Scan for the cell matching the given text and deliver its [X, Y] coordinate at center. 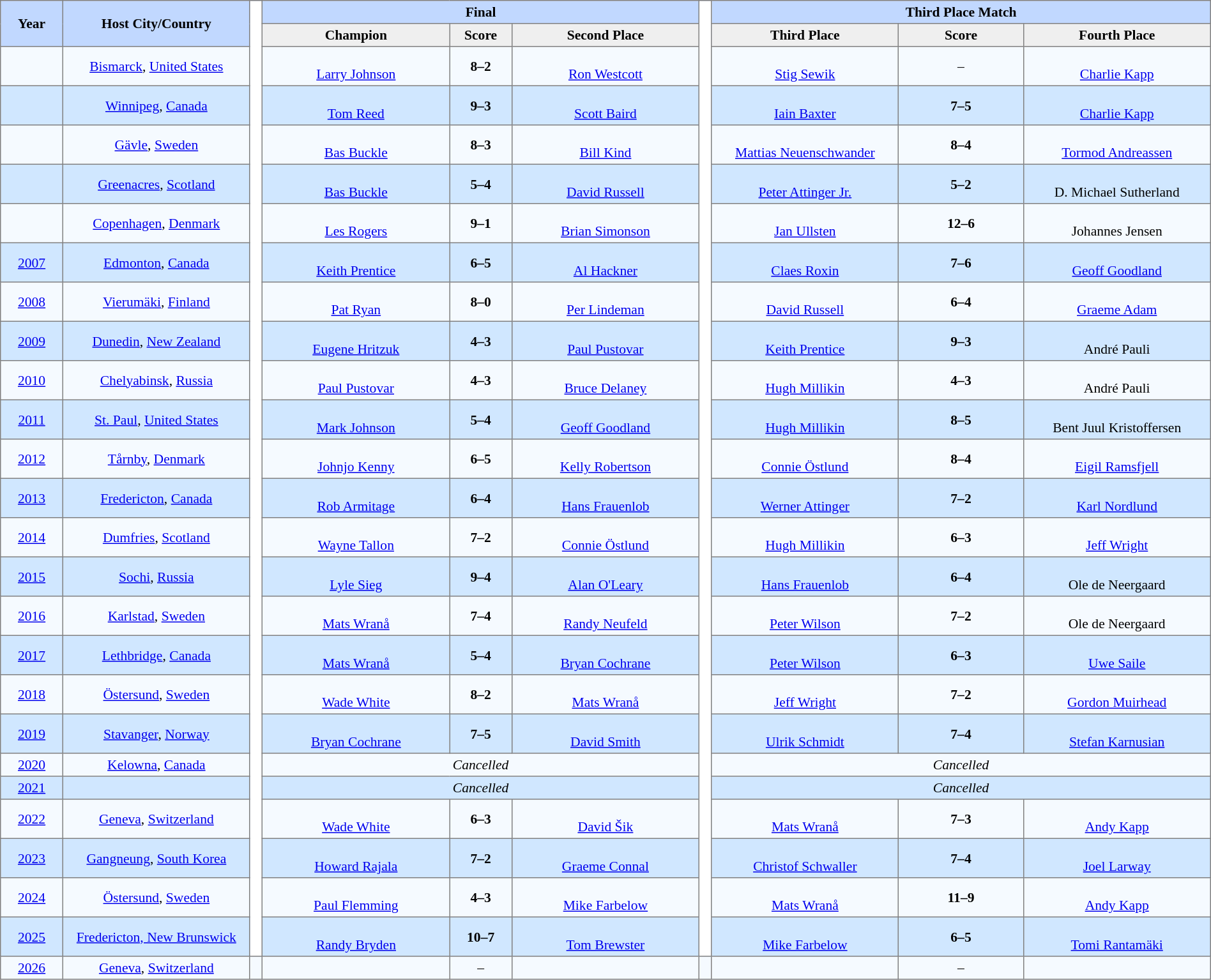
Third Place [805, 35]
Les Rogers [356, 223]
Rob Armitage [356, 498]
Johnjo Kenny [356, 459]
Peter Attinger Jr. [805, 184]
Scott Baird [605, 105]
Karl Nordlund [1116, 498]
Bill Kind [605, 145]
2017 [32, 655]
Brian Simonson [605, 223]
2018 [32, 695]
Jan Ullsten [805, 223]
Karlstad, Sweden [156, 616]
Tormod Andreassen [1116, 145]
David Smith [605, 734]
Greenacres, Scotland [156, 184]
Tårnby, Denmark [156, 459]
5–2 [961, 184]
Gordon Muirhead [1116, 695]
Kelly Robertson [605, 459]
Dunedin, New Zealand [156, 341]
Iain Baxter [805, 105]
10–7 [481, 937]
Dumfries, Scotland [156, 538]
Larry Johnson [356, 66]
2020 [32, 765]
2008 [32, 302]
Ron Westcott [605, 66]
Bent Juul Kristoffersen [1116, 419]
Chelyabinsk, Russia [156, 381]
Champion [356, 35]
Tom Reed [356, 105]
2007 [32, 262]
Final [481, 12]
Gävle, Sweden [156, 145]
Mark Johnson [356, 419]
2009 [32, 341]
Alan O'Leary [605, 577]
Sochi, Russia [156, 577]
Kelowna, Canada [156, 765]
8–5 [961, 419]
Paul Flemming [356, 898]
Howard Rajala [356, 858]
Bismarck, United States [156, 66]
Randy Bryden [356, 937]
St. Paul, United States [156, 419]
2026 [32, 968]
Bruce Delaney [605, 381]
7–6 [961, 262]
Johannes Jensen [1116, 223]
Wayne Tallon [356, 538]
2023 [32, 858]
2015 [32, 577]
11–9 [961, 898]
Mattias Neuenschwander [805, 145]
Fourth Place [1116, 35]
Winnipeg, Canada [156, 105]
Claes Roxin [805, 262]
Year [32, 24]
Uwe Saile [1116, 655]
Eugene Hritzuk [356, 341]
Stig Sewik [805, 66]
Gangneung, South Korea [156, 858]
Christof Schwaller [805, 858]
2011 [32, 419]
2025 [32, 937]
2013 [32, 498]
Host City/Country [156, 24]
Graeme Adam [1116, 302]
8–3 [481, 145]
Per Lindeman [605, 302]
2021 [32, 788]
2019 [32, 734]
12–6 [961, 223]
2010 [32, 381]
Lyle Sieg [356, 577]
Pat Ryan [356, 302]
9–4 [481, 577]
Graeme Connal [605, 858]
2014 [32, 538]
2012 [32, 459]
7–3 [961, 819]
Tom Brewster [605, 937]
Lethbridge, Canada [156, 655]
Vierumäki, Finland [156, 302]
Fredericton, Canada [156, 498]
2022 [32, 819]
David Šik [605, 819]
Fredericton, New Brunswick [156, 937]
Al Hackner [605, 262]
8–0 [481, 302]
Joel Larway [1116, 858]
Werner Attinger [805, 498]
Tomi Rantamäki [1116, 937]
Eigil Ramsfjell [1116, 459]
2016 [32, 616]
9–1 [481, 223]
Stavanger, Norway [156, 734]
2024 [32, 898]
Third Place Match [961, 12]
Second Place [605, 35]
Copenhagen, Denmark [156, 223]
Stefan Karnusian [1116, 734]
Randy Neufeld [605, 616]
Ulrik Schmidt [805, 734]
D. Michael Sutherland [1116, 184]
Edmonton, Canada [156, 262]
